Provide the (X, Y) coordinate of the cell's center where the given text is located.  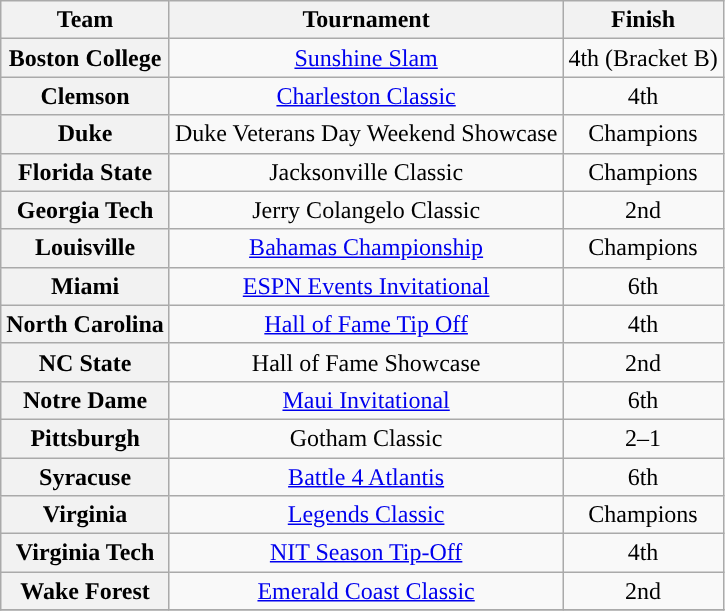
Finish (643, 20)
Legends Classic (366, 515)
Gotham Classic (366, 438)
4th (Bracket B) (643, 58)
Team (86, 20)
Bahamas Championship (366, 248)
Duke Veterans Day Weekend Showcase (366, 134)
NIT Season Tip-Off (366, 553)
ESPN Events Invitational (366, 286)
Pittsburgh (86, 438)
Clemson (86, 96)
Jerry Colangelo Classic (366, 210)
Battle 4 Atlantis (366, 477)
Syracuse (86, 477)
Hall of Fame Tip Off (366, 324)
North Carolina (86, 324)
Boston College (86, 58)
Hall of Fame Showcase (366, 362)
Duke (86, 134)
NC State (86, 362)
2–1 (643, 438)
Tournament (366, 20)
Maui Invitational (366, 400)
Georgia Tech (86, 210)
Virginia Tech (86, 553)
Miami (86, 286)
Florida State (86, 172)
Emerald Coast Classic (366, 591)
Virginia (86, 515)
Sunshine Slam (366, 58)
Notre Dame (86, 400)
Wake Forest (86, 591)
Louisville (86, 248)
Charleston Classic (366, 96)
Jacksonville Classic (366, 172)
